Return the [x, y] coordinate for the center point of the cell that contains the specified text.  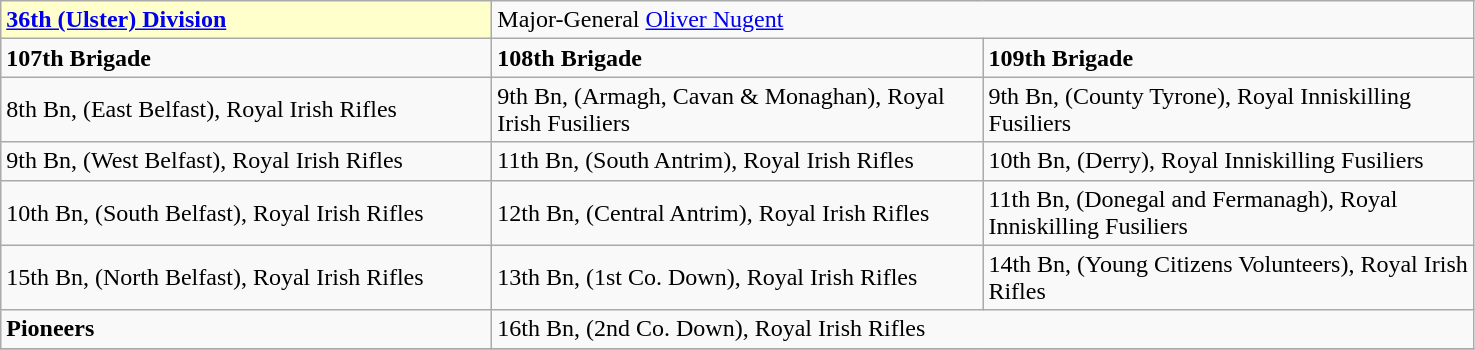
9th Bn, (County Tyrone), Royal Inniskilling Fusiliers [1228, 110]
11th Bn, (South Antrim), Royal Irish Rifles [738, 161]
9th Bn, (Armagh, Cavan & Monaghan), Royal Irish Fusiliers [738, 110]
11th Bn, (Donegal and Fermanagh), Royal Inniskilling Fusiliers [1228, 212]
Major-General Oliver Nugent [983, 20]
10th Bn, (Derry), Royal Inniskilling Fusiliers [1228, 161]
36th (Ulster) Division [246, 20]
13th Bn, (1st Co. Down), Royal Irish Rifles [738, 278]
Pioneers [246, 329]
10th Bn, (South Belfast), Royal Irish Rifles [246, 212]
108th Brigade [738, 58]
8th Bn, (East Belfast), Royal Irish Rifles [246, 110]
107th Brigade [246, 58]
9th Bn, (West Belfast), Royal Irish Rifles [246, 161]
16th Bn, (2nd Co. Down), Royal Irish Rifles [983, 329]
15th Bn, (North Belfast), Royal Irish Rifles [246, 278]
12th Bn, (Central Antrim), Royal Irish Rifles [738, 212]
109th Brigade [1228, 58]
14th Bn, (Young Citizens Volunteers), Royal Irish Rifles [1228, 278]
